Identify which cell holds the provided text, then report its (x, y) central coordinate. 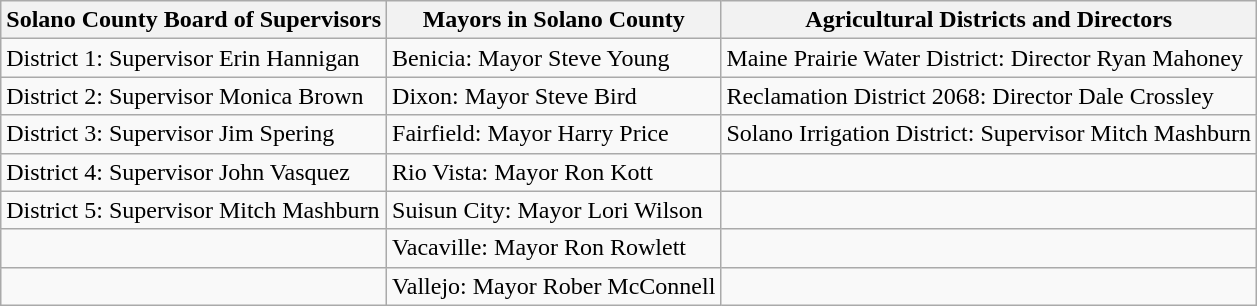
Vallejo: Mayor Rober McConnell (554, 286)
Dixon: Mayor Steve Bird (554, 96)
District 3: Supervisor Jim Spering (194, 134)
Reclamation District 2068: Director Dale Crossley (989, 96)
District 2: Supervisor Monica Brown (194, 96)
Mayors in Solano County (554, 20)
Fairfield: Mayor Harry Price (554, 134)
Solano County Board of Supervisors (194, 20)
Benicia: Mayor Steve Young (554, 58)
District 1: Supervisor Erin Hannigan (194, 58)
Rio Vista: Mayor Ron Kott (554, 172)
Agricultural Districts and Directors (989, 20)
Maine Prairie Water District: Director Ryan Mahoney (989, 58)
Solano Irrigation District: Supervisor Mitch Mashburn (989, 134)
Vacaville: Mayor Ron Rowlett (554, 248)
District 4: Supervisor John Vasquez (194, 172)
Suisun City: Mayor Lori Wilson (554, 210)
District 5: Supervisor Mitch Mashburn (194, 210)
